From the cell containing the given text, extract its center point as (X, Y) coordinate. 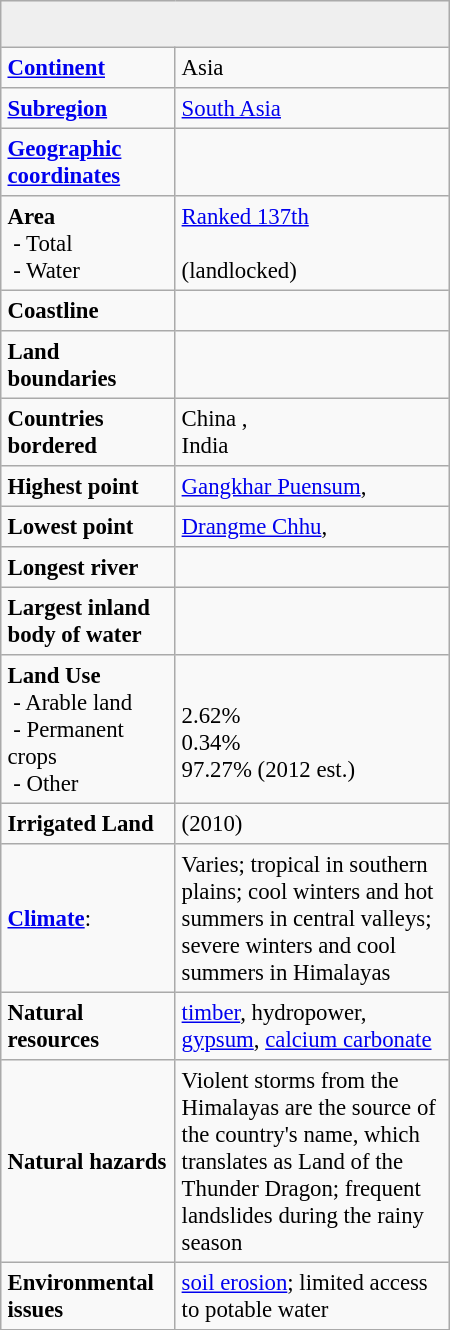
Land Use - Arable land - Permanent crops - Other (88, 728)
2.62% 0.34% 97.27% (2012 est.) (312, 728)
Area - Total - Water (88, 242)
Largest inland body of water (88, 621)
Irrigated Land (88, 823)
China , India (312, 432)
Drangme Chhu, (312, 526)
Coastline (88, 310)
Gangkhar Puensum, (312, 485)
Asia (312, 67)
Countries bordered (88, 432)
Continent (88, 67)
Longest river (88, 566)
Environmental issues (88, 1296)
Ranked 137th (landlocked) (312, 242)
Natural hazards (88, 1160)
(2010) (312, 823)
South Asia (312, 107)
soil erosion; limited access to potable water (312, 1296)
Highest point (88, 485)
Varies; tropical in southern plains; cool winters and hot summers in central valleys; severe winters and cool summers in Himalayas (312, 917)
Natural resources (88, 1026)
Lowest point (88, 526)
Geographic coordinates (88, 162)
Land boundaries (88, 364)
Climate: (88, 917)
timber, hydropower, gypsum, calcium carbonate (312, 1026)
Subregion (88, 107)
